Locate the cell with the specified text and output its (X, Y) center coordinate. 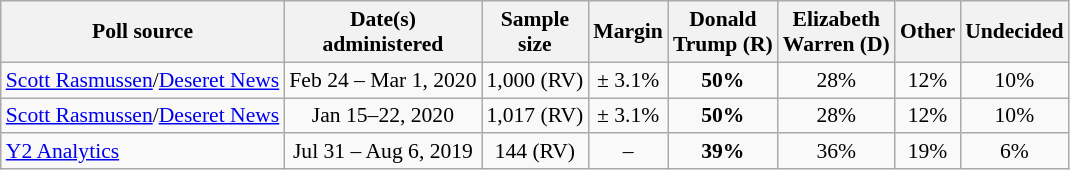
Other (928, 32)
1,000 (RV) (536, 80)
– (628, 152)
DonaldTrump (R) (723, 32)
36% (836, 152)
Samplesize (536, 32)
Margin (628, 32)
ElizabethWarren (D) (836, 32)
6% (1014, 152)
1,017 (RV) (536, 116)
Poll source (143, 32)
Jan 15–22, 2020 (382, 116)
144 (RV) (536, 152)
Jul 31 – Aug 6, 2019 (382, 152)
19% (928, 152)
39% (723, 152)
Feb 24 – Mar 1, 2020 (382, 80)
Y2 Analytics (143, 152)
Undecided (1014, 32)
Date(s)administered (382, 32)
